For the text-containing cell, return its midpoint in (X, Y) coordinate format. 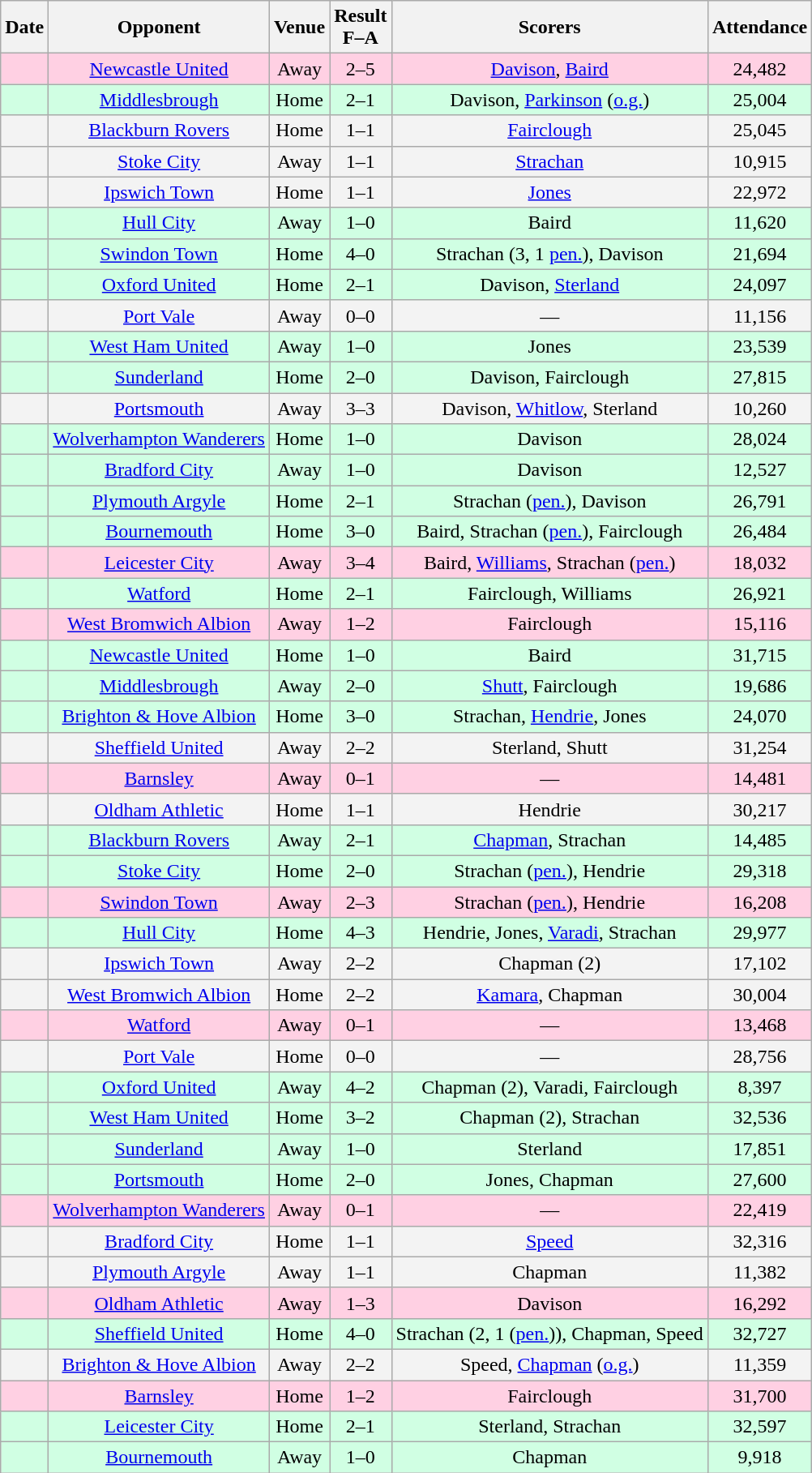
Strachan (3, 1 pen.), Davison (549, 254)
23,539 (759, 346)
Hendrie, Jones, Varadi, Strachan (549, 933)
Davison, Baird (549, 69)
11,359 (759, 1364)
25,004 (759, 100)
32,597 (759, 1427)
Scorers (549, 28)
Sterland, Strachan (549, 1427)
8,397 (759, 1087)
Opponent (159, 28)
31,700 (759, 1395)
14,485 (759, 840)
Kamara, Chapman (549, 995)
3–4 (361, 563)
22,972 (759, 192)
13,468 (759, 1026)
26,921 (759, 593)
10,915 (759, 161)
19,686 (759, 686)
31,254 (759, 747)
27,815 (759, 377)
Chapman (2), Strachan (549, 1118)
10,260 (759, 408)
32,536 (759, 1118)
31,715 (759, 655)
Speed (549, 1241)
Speed, Chapman (o.g.) (549, 1364)
12,527 (759, 470)
30,004 (759, 995)
2–5 (361, 69)
3–2 (361, 1118)
24,097 (759, 285)
29,977 (759, 933)
17,102 (759, 964)
25,045 (759, 131)
Strachan, Hendrie, Jones (549, 717)
26,484 (759, 532)
28,024 (759, 439)
Strachan (pen.), Davison (549, 501)
14,481 (759, 778)
26,791 (759, 501)
4–3 (361, 933)
18,032 (759, 563)
Davison, Whitlow, Sterland (549, 408)
11,382 (759, 1272)
Strachan (549, 161)
Date (24, 28)
24,482 (759, 69)
3–3 (361, 408)
32,727 (759, 1334)
1–3 (361, 1303)
Sterland (549, 1149)
9,918 (759, 1458)
16,292 (759, 1303)
16,208 (759, 902)
Fairclough, Williams (549, 593)
Chapman, Strachan (549, 840)
30,217 (759, 809)
Baird, Strachan (pen.), Fairclough (549, 532)
Chapman (2), Varadi, Fairclough (549, 1087)
4–2 (361, 1087)
Davison, Fairclough (549, 377)
Shutt, Fairclough (549, 686)
22,419 (759, 1210)
Hendrie (549, 809)
Chapman (2) (549, 964)
2–3 (361, 902)
29,318 (759, 871)
15,116 (759, 624)
27,600 (759, 1180)
Davison, Parkinson (o.g.) (549, 100)
Davison, Sterland (549, 285)
11,156 (759, 315)
Attendance (759, 28)
Jones, Chapman (549, 1180)
32,316 (759, 1241)
11,620 (759, 223)
Sterland, Shutt (549, 747)
Venue (299, 28)
ResultF–A (361, 28)
Baird, Williams, Strachan (pen.) (549, 563)
21,694 (759, 254)
17,851 (759, 1149)
28,756 (759, 1056)
24,070 (759, 717)
Strachan (2, 1 (pen.)), Chapman, Speed (549, 1334)
